Pinpoint the cell where the given text exists, returning its [X, Y] midpoint coordinate. 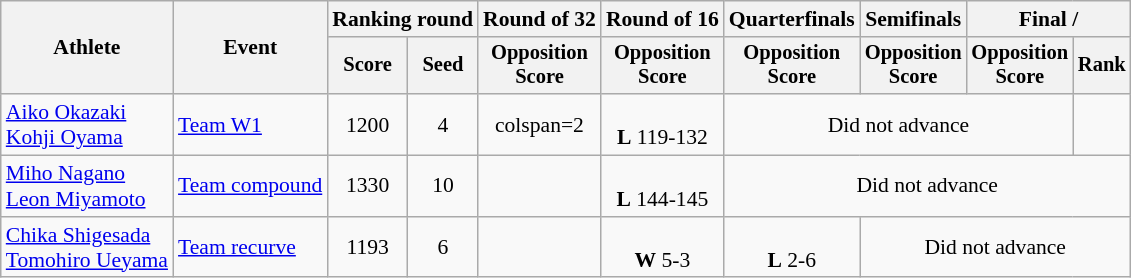
Aiko OkazakiKohji Oyama [87, 124]
Quarterfinals [792, 19]
Ranking round [402, 19]
Team compound [250, 186]
L 2-6 [792, 248]
Final / [1048, 19]
Miho NaganoLeon Miyamoto [87, 186]
Seed [443, 66]
Round of 16 [662, 19]
1200 [368, 124]
W 5-3 [662, 248]
Round of 32 [540, 19]
L 144-145 [662, 186]
Score [368, 66]
10 [443, 186]
Rank [1102, 66]
L 119-132 [662, 124]
Event [250, 48]
Chika ShigesadaTomohiro Ueyama [87, 248]
4 [443, 124]
Team W1 [250, 124]
1330 [368, 186]
Athlete [87, 48]
Team recurve [250, 248]
6 [443, 248]
colspan=2 [540, 124]
1193 [368, 248]
Semifinals [914, 19]
